For the text-containing cell, return its midpoint in (X, Y) coordinate format. 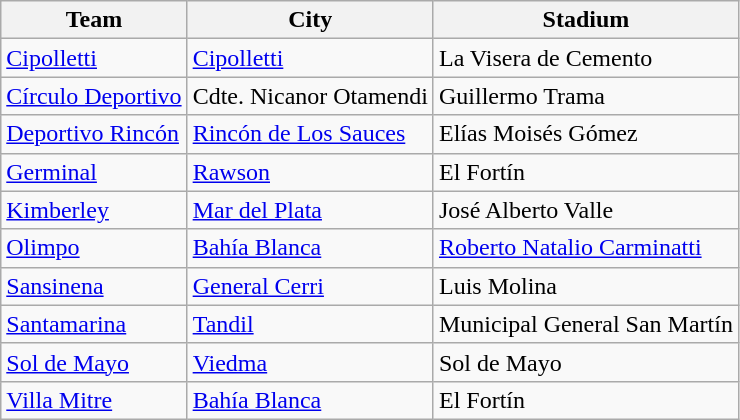
Kimberley (94, 210)
General Cerri (310, 286)
Santamarina (94, 324)
Tandil (310, 324)
Mar del Plata (310, 210)
Roberto Natalio Carminatti (586, 248)
Stadium (586, 20)
Germinal (94, 172)
José Alberto Valle (586, 210)
Elías Moisés Gómez (586, 134)
Rincón de Los Sauces (310, 134)
Olimpo (94, 248)
Luis Molina (586, 286)
City (310, 20)
Círculo Deportivo (94, 96)
Municipal General San Martín (586, 324)
Cdte. Nicanor Otamendi (310, 96)
Team (94, 20)
La Visera de Cemento (586, 58)
Viedma (310, 362)
Rawson (310, 172)
Sansinena (94, 286)
Villa Mitre (94, 400)
Deportivo Rincón (94, 134)
Guillermo Trama (586, 96)
